Detect which cell encompasses the target text, then output its (x, y) center coordinate. 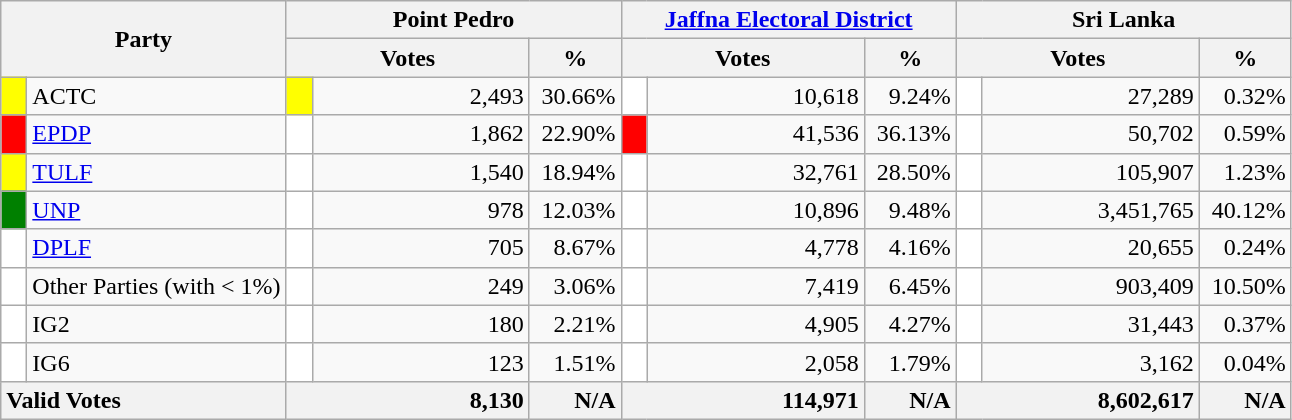
IG6 (156, 362)
2,058 (756, 362)
0.24% (1245, 248)
36.13% (910, 134)
105,907 (1090, 172)
1.51% (575, 362)
8,130 (408, 400)
705 (420, 248)
28.50% (910, 172)
249 (420, 286)
123 (420, 362)
0.32% (1245, 96)
9.24% (910, 96)
9.48% (910, 210)
2,493 (420, 96)
4.27% (910, 324)
0.37% (1245, 324)
903,409 (1090, 286)
Valid Votes (144, 400)
41,536 (756, 134)
2.21% (575, 324)
TULF (156, 172)
IG2 (156, 324)
Other Parties (with < 1%) (156, 286)
1.23% (1245, 172)
8.67% (575, 248)
EPDP (156, 134)
12.03% (575, 210)
10.50% (1245, 286)
0.59% (1245, 134)
ACTC (156, 96)
10,618 (756, 96)
6.45% (910, 286)
114,971 (742, 400)
1,540 (420, 172)
180 (420, 324)
3,162 (1090, 362)
27,289 (1090, 96)
40.12% (1245, 210)
1.79% (910, 362)
4,778 (756, 248)
4.16% (910, 248)
18.94% (575, 172)
0.04% (1245, 362)
10,896 (756, 210)
4,905 (756, 324)
Sri Lanka (1124, 20)
Party (144, 39)
32,761 (756, 172)
1,862 (420, 134)
978 (420, 210)
3,451,765 (1090, 210)
22.90% (575, 134)
Jaffna Electoral District (788, 20)
8,602,617 (1078, 400)
31,443 (1090, 324)
7,419 (756, 286)
DPLF (156, 248)
UNP (156, 210)
Point Pedro (454, 20)
3.06% (575, 286)
30.66% (575, 96)
20,655 (1090, 248)
50,702 (1090, 134)
